Find where the given text appears and provide that cell's center as (x, y) coordinate. 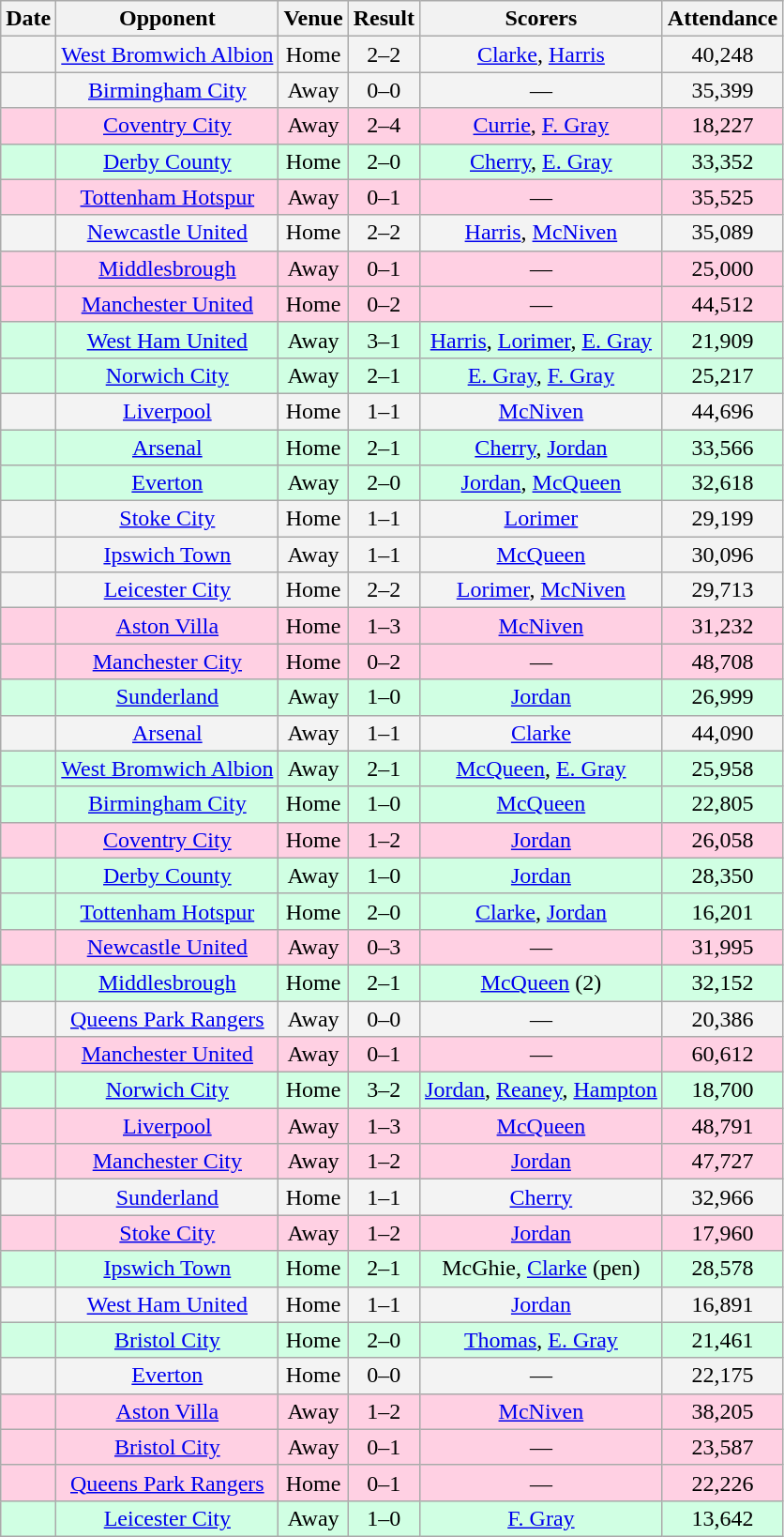
22,805 (722, 804)
McQueen (2) (542, 982)
32,618 (722, 483)
40,248 (722, 54)
18,700 (722, 1090)
2–4 (384, 126)
E. Gray, F. Gray (542, 375)
Opponent (167, 19)
Thomas, E. Gray (542, 1340)
33,352 (722, 161)
0–3 (384, 947)
31,995 (722, 947)
16,201 (722, 911)
32,966 (722, 1197)
38,205 (722, 1411)
F. Gray (542, 1518)
Harris, McNiven (542, 233)
25,958 (722, 768)
44,696 (722, 411)
Venue (313, 19)
Jordan, McQueen (542, 483)
Currie, F. Gray (542, 126)
21,909 (722, 340)
44,512 (722, 304)
16,891 (722, 1304)
48,791 (722, 1126)
30,096 (722, 555)
28,350 (722, 875)
44,090 (722, 733)
22,226 (722, 1483)
Clarke (542, 733)
22,175 (722, 1376)
3–2 (384, 1090)
29,713 (722, 590)
Clarke, Harris (542, 54)
Cherry, Jordan (542, 448)
29,199 (722, 519)
26,999 (722, 697)
23,587 (722, 1447)
Lorimer (542, 519)
35,525 (722, 197)
21,461 (722, 1340)
48,708 (722, 662)
47,727 (722, 1162)
35,399 (722, 90)
Clarke, Jordan (542, 911)
33,566 (722, 448)
17,960 (722, 1233)
Harris, Lorimer, E. Gray (542, 340)
31,232 (722, 626)
McQueen, E. Gray (542, 768)
32,152 (722, 982)
18,227 (722, 126)
McGhie, Clarke (pen) (542, 1269)
Attendance (722, 19)
28,578 (722, 1269)
Jordan, Reaney, Hampton (542, 1090)
60,612 (722, 1055)
26,058 (722, 840)
Scorers (542, 19)
25,217 (722, 375)
3–1 (384, 340)
Date (28, 19)
35,089 (722, 233)
Cherry (542, 1197)
13,642 (722, 1518)
Cherry, E. Gray (542, 161)
Lorimer, McNiven (542, 590)
Result (384, 19)
20,386 (722, 1018)
25,000 (722, 268)
